Capture the cell that displays the provided text and extract its [X, Y] central coordinate. 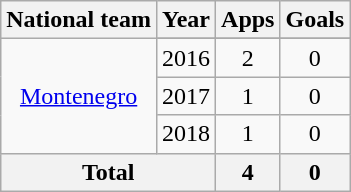
2016 [186, 58]
Apps [248, 20]
Montenegro [79, 96]
2018 [186, 134]
National team [79, 20]
Goals [315, 20]
Year [186, 20]
2 [248, 58]
Total [108, 172]
4 [248, 172]
2017 [186, 96]
